Detect which cell encompasses the target text, then output its (x, y) center coordinate. 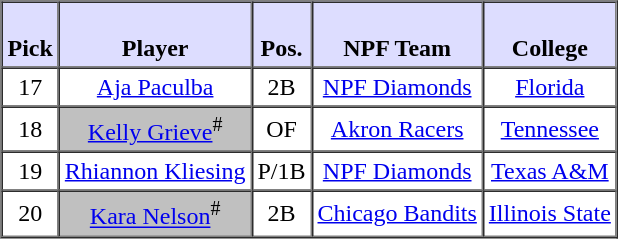
Chicago Bandits (398, 214)
Texas A&M (550, 172)
19 (30, 172)
Rhiannon Kliesing (156, 172)
Aja Paculba (156, 88)
Florida (550, 88)
Tennessee (550, 128)
NPF Team (398, 35)
Kara Nelson# (156, 214)
Akron Racers (398, 128)
Kelly Grieve# (156, 128)
College (550, 35)
17 (30, 88)
20 (30, 214)
P/1B (281, 172)
Player (156, 35)
Illinois State (550, 214)
18 (30, 128)
Pick (30, 35)
OF (281, 128)
Pos. (281, 35)
